Return [X, Y] of the center of cell containing provided text 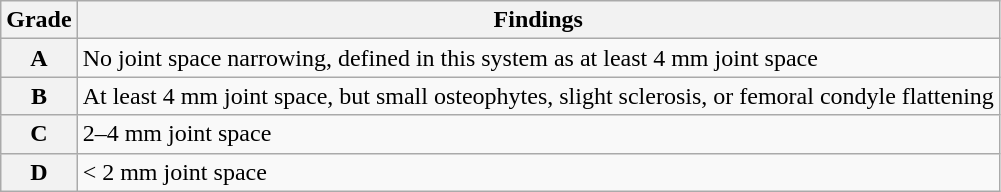
C [39, 134]
< 2 mm joint space [538, 172]
At least 4 mm joint space, but small osteophytes, slight sclerosis, or femoral condyle flattening [538, 96]
Findings [538, 20]
B [39, 96]
No joint space narrowing, defined in this system as at least 4 mm joint space [538, 58]
A [39, 58]
Grade [39, 20]
D [39, 172]
2–4 mm joint space [538, 134]
